Determine the [x, y] coordinate at the center of the cell enclosing the given text.  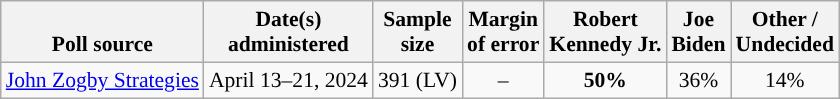
JoeBiden [698, 32]
36% [698, 80]
Other /Undecided [784, 32]
14% [784, 80]
RobertKennedy Jr. [605, 32]
Poll source [102, 32]
– [503, 80]
John Zogby Strategies [102, 80]
Marginof error [503, 32]
391 (LV) [418, 80]
Date(s)administered [288, 32]
April 13–21, 2024 [288, 80]
50% [605, 80]
Samplesize [418, 32]
